Provide the (X, Y) coordinate of the cell's center where the given text is located.  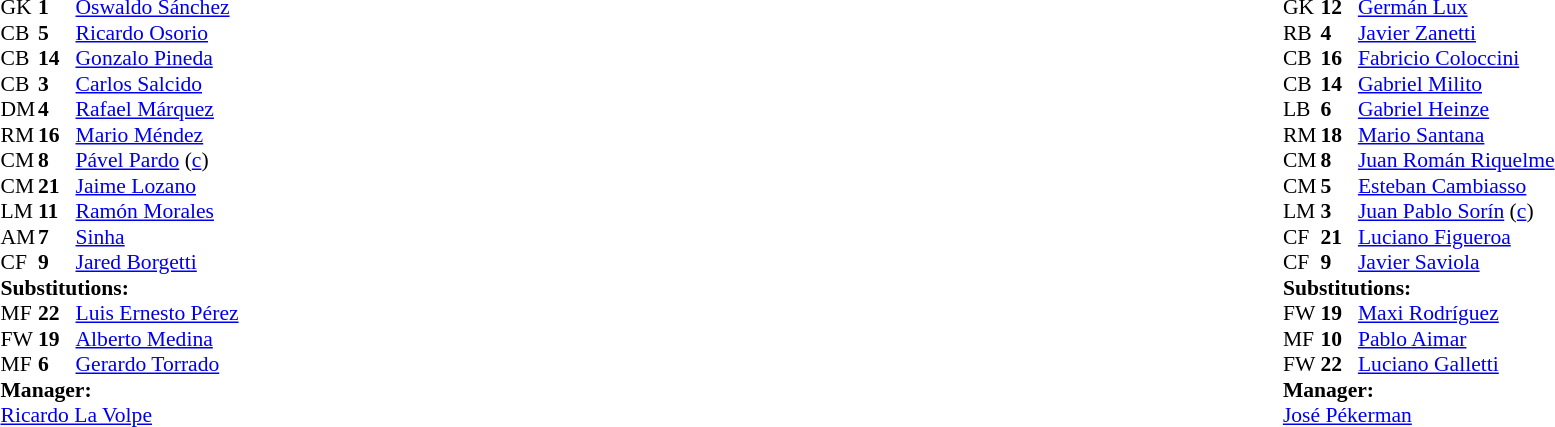
Ricardo Osorio (158, 33)
7 (57, 237)
RB (1302, 33)
Juan Pablo Sorín (c) (1456, 211)
Javier Saviola (1456, 263)
Javier Zanetti (1456, 33)
Gonzalo Pineda (158, 59)
Carlos Salcido (158, 84)
Alberto Medina (158, 339)
DM (19, 109)
Luciano Figueroa (1456, 237)
Gabriel Heinze (1456, 109)
Pável Pardo (c) (158, 161)
Jaime Lozano (158, 186)
Mario Méndez (158, 135)
AM (19, 237)
Luis Ernesto Pérez (158, 313)
Fabricio Coloccini (1456, 59)
Gabriel Milito (1456, 84)
Jared Borgetti (158, 263)
Mario Santana (1456, 135)
11 (57, 211)
Gerardo Torrado (158, 365)
Rafael Márquez (158, 109)
Ramón Morales (158, 211)
Maxi Rodríguez (1456, 313)
10 (1339, 339)
Juan Román Riquelme (1456, 161)
Pablo Aimar (1456, 339)
Esteban Cambiasso (1456, 186)
Luciano Galletti (1456, 365)
Sinha (158, 237)
LB (1302, 109)
18 (1339, 135)
